Detect which cell encompasses the target text, then output its [X, Y] center coordinate. 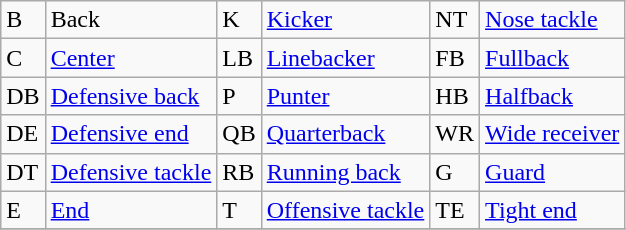
G [455, 172]
K [239, 20]
Defensive back [131, 96]
Quarterback [346, 134]
Defensive tackle [131, 172]
End [131, 210]
Tight end [552, 210]
FB [455, 58]
Fullback [552, 58]
Offensive tackle [346, 210]
LB [239, 58]
Nose tackle [552, 20]
Halfback [552, 96]
WR [455, 134]
Kicker [346, 20]
E [23, 210]
C [23, 58]
T [239, 210]
Back [131, 20]
DB [23, 96]
TE [455, 210]
HB [455, 96]
Defensive end [131, 134]
DE [23, 134]
QB [239, 134]
Center [131, 58]
B [23, 20]
Wide receiver [552, 134]
RB [239, 172]
NT [455, 20]
Linebacker [346, 58]
Punter [346, 96]
Guard [552, 172]
Running back [346, 172]
DT [23, 172]
P [239, 96]
